Determine the (x, y) coordinate at the center of the cell enclosing the given text.  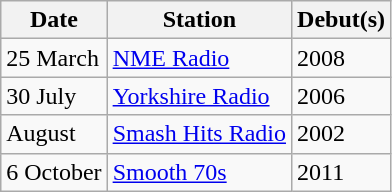
Date (54, 20)
30 July (54, 96)
Station (199, 20)
Smooth 70s (199, 172)
Yorkshire Radio (199, 96)
Debut(s) (342, 20)
August (54, 134)
2011 (342, 172)
2008 (342, 58)
6 October (54, 172)
2002 (342, 134)
NME Radio (199, 58)
Smash Hits Radio (199, 134)
2006 (342, 96)
25 March (54, 58)
